Identify which cell holds the provided text, then report its (X, Y) central coordinate. 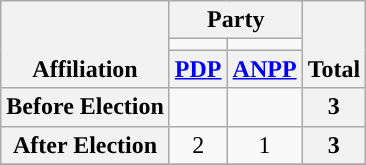
Affiliation (86, 44)
1 (264, 145)
ANPP (264, 69)
After Election (86, 145)
Party (236, 20)
PDP (198, 69)
Total (334, 44)
Before Election (86, 107)
2 (198, 145)
